Provide the [x, y] coordinate of the cell's center where the given text is located.  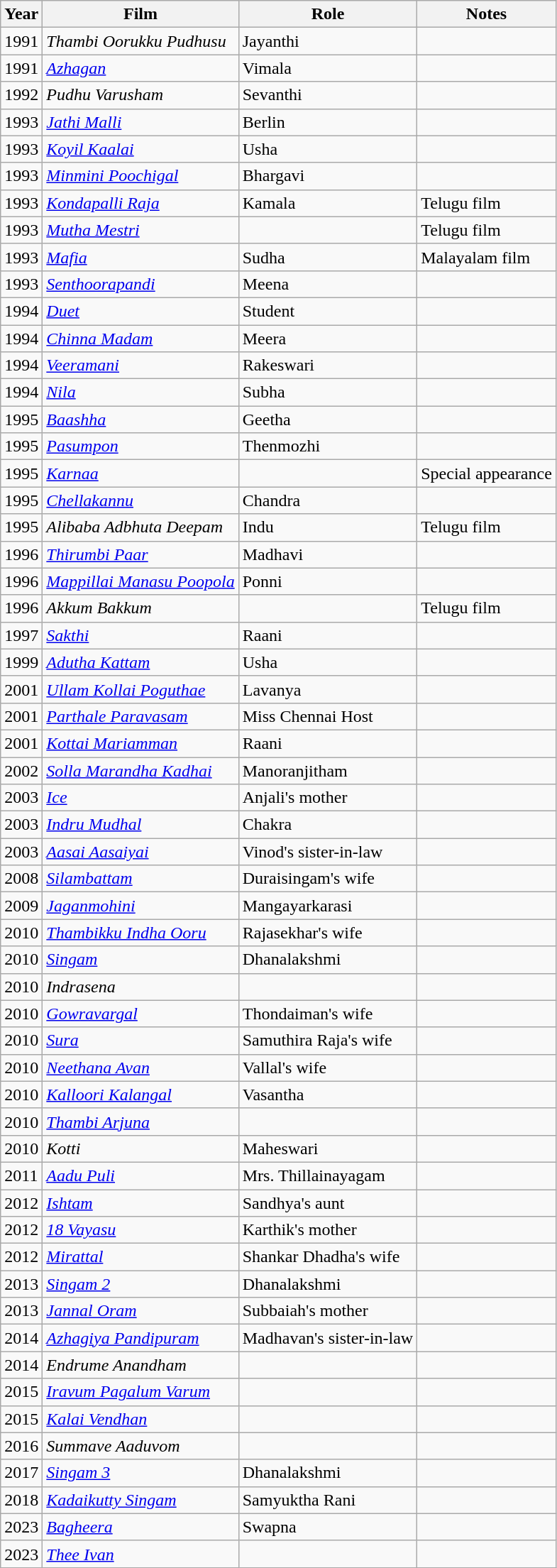
1992 [21, 95]
2002 [21, 770]
Indrasena [140, 987]
Anjali's mother [328, 798]
Swapna [328, 1527]
Iravum Pagalum Varum [140, 1392]
Berlin [328, 122]
Madhavan's sister-in-law [328, 1338]
Kalai Vendhan [140, 1419]
Subbaiah's mother [328, 1311]
Lavanya [328, 689]
2017 [21, 1473]
Manoranjitham [328, 770]
Samyuktha Rani [328, 1500]
Koyil Kaalai [140, 149]
Vasantha [328, 1095]
Vallal's wife [328, 1068]
Mafia [140, 257]
Miss Chennai Host [328, 716]
Ice [140, 798]
Duet [140, 311]
Subha [328, 393]
Malayalam film [487, 257]
18 Vayasu [140, 1230]
Alibaba Adbhuta Deepam [140, 527]
Mirattal [140, 1257]
Meena [328, 284]
Minmini Poochigal [140, 176]
Thambi Oorukku Pudhusu [140, 41]
2016 [21, 1446]
Singam 3 [140, 1473]
2009 [21, 906]
Role [328, 14]
Madhavi [328, 554]
Veeramani [140, 366]
Kottai Mariamman [140, 743]
Thee Ivan [140, 1554]
Mangayarkarasi [328, 906]
Vimala [328, 68]
Rakeswari [328, 366]
Indru Mudhal [140, 825]
Chellakannu [140, 500]
2008 [21, 879]
Sandhya's aunt [328, 1203]
Azhagan [140, 68]
Adutha Kattam [140, 662]
Ponni [328, 581]
Karthik's mother [328, 1230]
Geetha [328, 420]
Ullam Kollai Poguthae [140, 689]
Chandra [328, 500]
Indu [328, 527]
Nila [140, 393]
Sevanthi [328, 95]
2018 [21, 1500]
Notes [487, 14]
Aadu Puli [140, 1175]
Mrs. Thillainayagam [328, 1175]
Singam [140, 960]
Jannal Oram [140, 1311]
Film [140, 14]
Summave Aaduvom [140, 1446]
Maheswari [328, 1148]
Kondapalli Raja [140, 203]
Thenmozhi [328, 446]
Student [328, 311]
Chinna Madam [140, 339]
Akkum Bakkum [140, 608]
Aasai Aasaiyai [140, 852]
Mutha Mestri [140, 230]
Silambattam [140, 879]
Karnaa [140, 473]
Kalloori Kalangal [140, 1095]
1997 [21, 635]
Azhagiya Pandipuram [140, 1338]
Chakra [328, 825]
Singam 2 [140, 1284]
Year [21, 14]
Kamala [328, 203]
Bhargavi [328, 176]
2011 [21, 1175]
Thambikku Indha Ooru [140, 933]
Senthoorapandi [140, 284]
Jayanthi [328, 41]
Ishtam [140, 1203]
Parthale Paravasam [140, 716]
Meera [328, 339]
Endrume Anandham [140, 1365]
Pudhu Varusham [140, 95]
Special appearance [487, 473]
Shankar Dhadha's wife [328, 1257]
Thirumbi Paar [140, 554]
Thambi Arjuna [140, 1122]
Neethana Avan [140, 1068]
Duraisingam's wife [328, 879]
Solla Marandha Kadhai [140, 770]
Mappillai Manasu Poopola [140, 581]
Rajasekhar's wife [328, 933]
1999 [21, 662]
Jaganmohini [140, 906]
Bagheera [140, 1527]
Kadaikutty Singam [140, 1500]
Vinod's sister-in-law [328, 852]
Pasumpon [140, 446]
Thondaiman's wife [328, 1014]
Sakthi [140, 635]
Jathi Malli [140, 122]
Gowravargal [140, 1014]
Baashha [140, 420]
Sudha [328, 257]
Kotti [140, 1148]
Sura [140, 1041]
Samuthira Raja's wife [328, 1041]
